Output the [X, Y] coordinate of the center of the cell containing the given text.  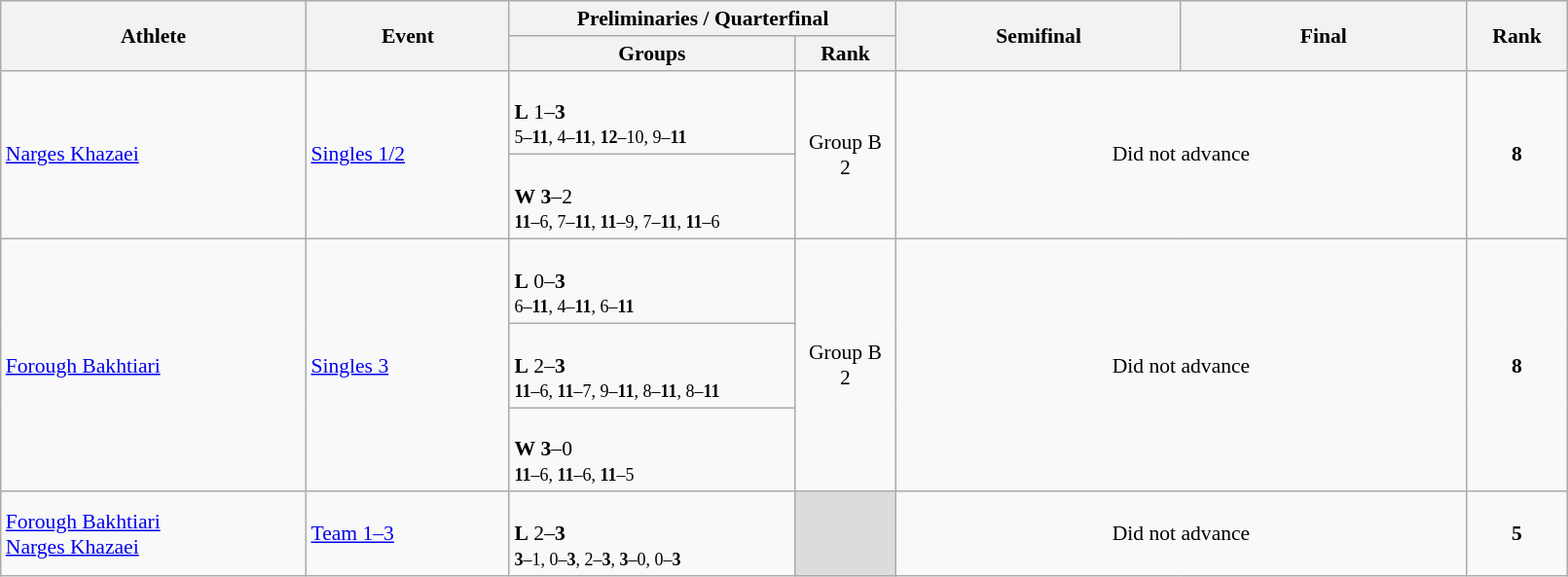
Singles 3 [407, 366]
5 [1516, 535]
L 0–36–11, 4–11, 6–11 [652, 282]
W 3–211–6, 7–11, 11–9, 7–11, 11–6 [652, 197]
Forough Bakhtiari [154, 366]
Singles 1/2 [407, 154]
Forough BakhtiariNarges Khazaei [154, 535]
Team 1–3 [407, 535]
Preliminaries / Quarterfinal [703, 18]
Event [407, 35]
W 3–011–6, 11–6, 11–5 [652, 450]
L 2–311–6, 11–7, 9–11, 8–11, 8–11 [652, 366]
Athlete [154, 35]
L 2–33–1, 0–3, 2–3, 3–0, 0–3 [652, 535]
L 1–35–11, 4–11, 12–10, 9–11 [652, 113]
Narges Khazaei [154, 154]
Groups [652, 54]
Semifinal [1039, 35]
Final [1324, 35]
